Find where the given text appears and provide that cell's center as (x, y) coordinate. 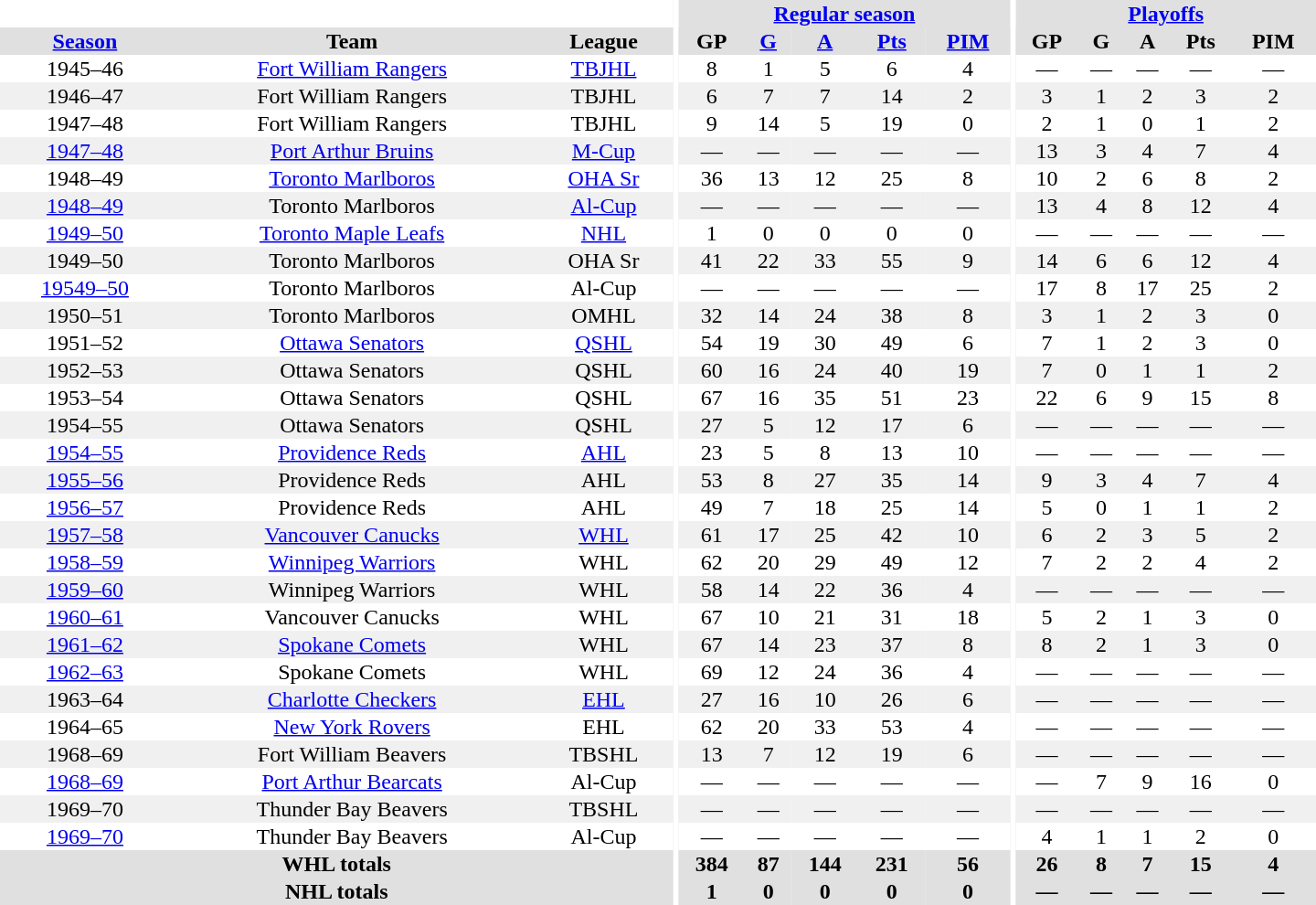
31 (892, 617)
NHL totals (336, 891)
Toronto Maple Leafs (353, 233)
54 (711, 343)
1951–52 (85, 343)
51 (892, 398)
Port Arthur Bearcats (353, 782)
1960–61 (85, 617)
21 (824, 617)
League (603, 41)
1952–53 (85, 370)
1955–56 (85, 480)
231 (892, 864)
40 (892, 370)
61 (711, 535)
384 (711, 864)
OMHL (603, 315)
56 (967, 864)
1956–57 (85, 507)
1946–47 (85, 96)
1959–60 (85, 590)
58 (711, 590)
NHL (603, 233)
87 (768, 864)
1953–54 (85, 398)
Playoffs (1166, 14)
M-Cup (603, 151)
Charlotte Checkers (353, 699)
29 (824, 562)
1958–59 (85, 562)
New York Rovers (353, 727)
Regular season (844, 14)
Team (353, 41)
1964–65 (85, 727)
55 (892, 261)
1963–64 (85, 699)
144 (824, 864)
32 (711, 315)
41 (711, 261)
37 (892, 644)
WHL totals (336, 864)
42 (892, 535)
Season (85, 41)
38 (892, 315)
1957–58 (85, 535)
Fort William Beavers (353, 754)
19549–50 (85, 288)
30 (824, 343)
1962–63 (85, 672)
Port Arthur Bruins (353, 151)
60 (711, 370)
1950–51 (85, 315)
69 (711, 672)
1945–46 (85, 69)
1961–62 (85, 644)
